Search for the cell housing the specified text and yield its [X, Y] center coordinate. 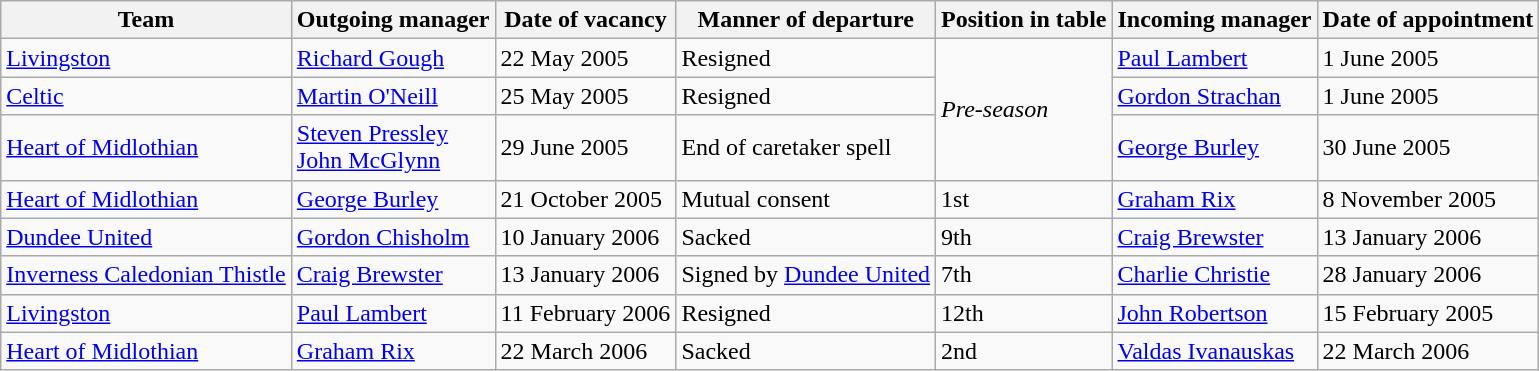
9th [1024, 237]
Dundee United [146, 237]
Steven Pressley John McGlynn [393, 148]
10 January 2006 [586, 237]
30 June 2005 [1428, 148]
John Robertson [1214, 313]
Mutual consent [806, 199]
Pre-season [1024, 110]
29 June 2005 [586, 148]
12th [1024, 313]
Incoming manager [1214, 20]
1st [1024, 199]
Inverness Caledonian Thistle [146, 275]
Position in table [1024, 20]
25 May 2005 [586, 96]
Manner of departure [806, 20]
Outgoing manager [393, 20]
End of caretaker spell [806, 148]
2nd [1024, 351]
21 October 2005 [586, 199]
Team [146, 20]
28 January 2006 [1428, 275]
Signed by Dundee United [806, 275]
Gordon Chisholm [393, 237]
Celtic [146, 96]
Charlie Christie [1214, 275]
15 February 2005 [1428, 313]
Date of vacancy [586, 20]
22 May 2005 [586, 58]
11 February 2006 [586, 313]
Gordon Strachan [1214, 96]
Date of appointment [1428, 20]
Richard Gough [393, 58]
8 November 2005 [1428, 199]
Valdas Ivanauskas [1214, 351]
7th [1024, 275]
Martin O'Neill [393, 96]
